Search for the cell housing the specified text and yield its (x, y) center coordinate. 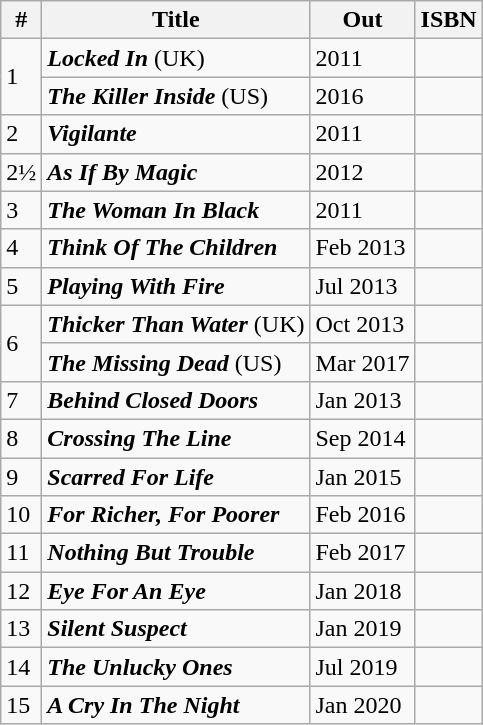
Jul 2013 (362, 286)
The Unlucky Ones (176, 667)
ISBN (448, 20)
As If By Magic (176, 172)
2½ (22, 172)
Playing With Fire (176, 286)
A Cry In The Night (176, 705)
Think Of The Children (176, 248)
Vigilante (176, 134)
14 (22, 667)
2016 (362, 96)
Mar 2017 (362, 362)
5 (22, 286)
Jan 2018 (362, 591)
7 (22, 400)
11 (22, 553)
Locked In (UK) (176, 58)
Behind Closed Doors (176, 400)
Silent Suspect (176, 629)
Scarred For Life (176, 477)
1 (22, 77)
Oct 2013 (362, 324)
The Killer Inside (US) (176, 96)
2 (22, 134)
Jan 2019 (362, 629)
# (22, 20)
Jul 2019 (362, 667)
For Richer, For Poorer (176, 515)
9 (22, 477)
10 (22, 515)
The Missing Dead (US) (176, 362)
Thicker Than Water (UK) (176, 324)
Sep 2014 (362, 438)
The Woman In Black (176, 210)
4 (22, 248)
Feb 2013 (362, 248)
12 (22, 591)
Crossing The Line (176, 438)
2012 (362, 172)
Jan 2015 (362, 477)
Eye For An Eye (176, 591)
15 (22, 705)
Jan 2020 (362, 705)
Nothing But Trouble (176, 553)
3 (22, 210)
Jan 2013 (362, 400)
Title (176, 20)
Feb 2016 (362, 515)
Feb 2017 (362, 553)
6 (22, 343)
8 (22, 438)
13 (22, 629)
Out (362, 20)
